Pinpoint the cell where the given text exists, returning its [x, y] midpoint coordinate. 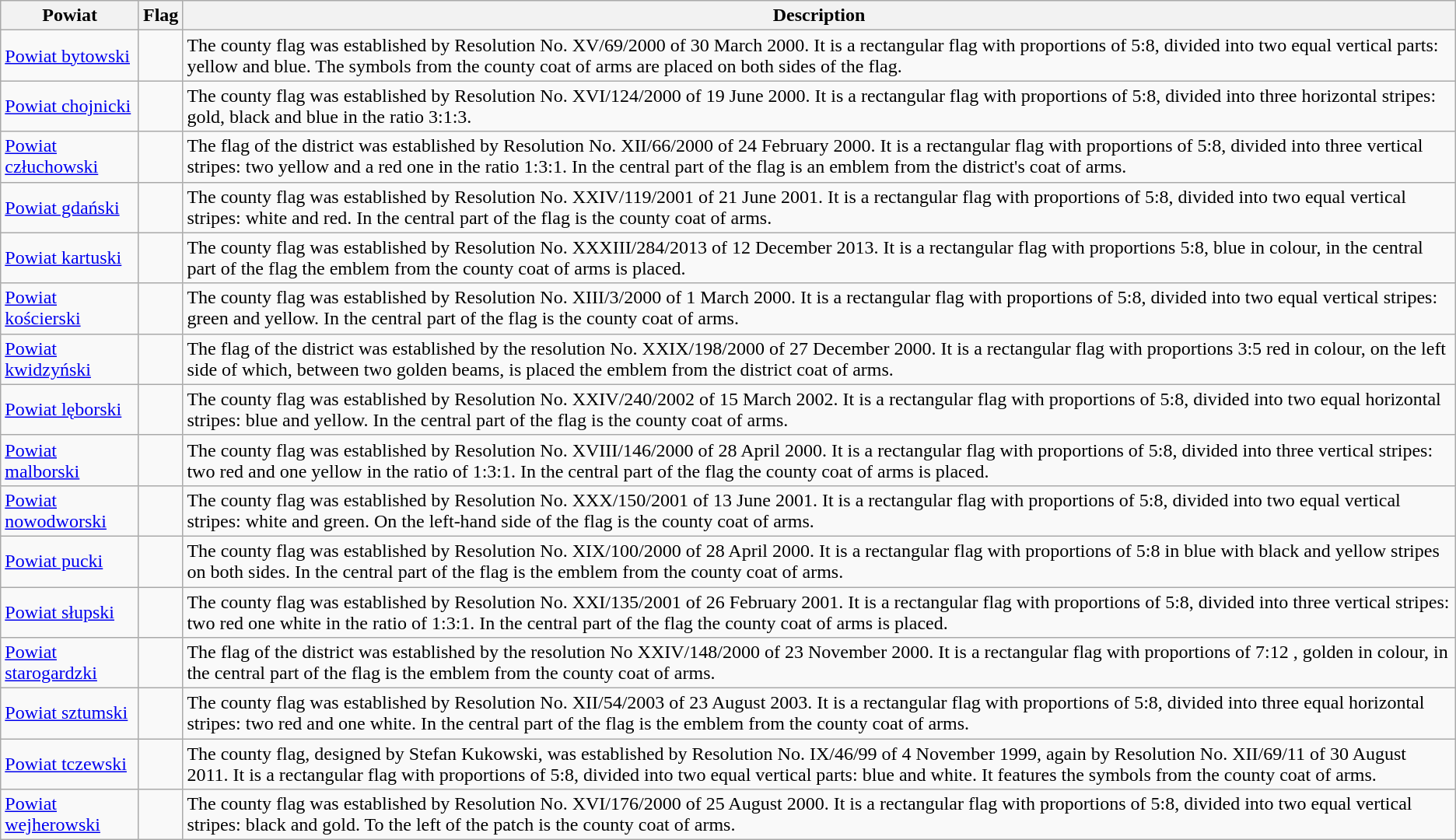
Powiat kościerski [70, 308]
Powiat człuchowski [70, 157]
Powiat sztumski [70, 714]
Flag [160, 16]
Description [819, 16]
Powiat kwidzyński [70, 359]
Powiat wejherowski [70, 815]
Powiat nowodworski [70, 510]
Powiat tczewski [70, 764]
Powiat chojnicki [70, 106]
Powiat starogardzki [70, 663]
Powiat słupski [70, 611]
Powiat bytowski [70, 56]
Powiat malborski [70, 460]
Powiat [70, 16]
Powiat pucki [70, 562]
Powiat lęborski [70, 409]
Powiat kartuski [70, 258]
Powiat gdański [70, 207]
